For the text-containing cell, return its midpoint in (X, Y) coordinate format. 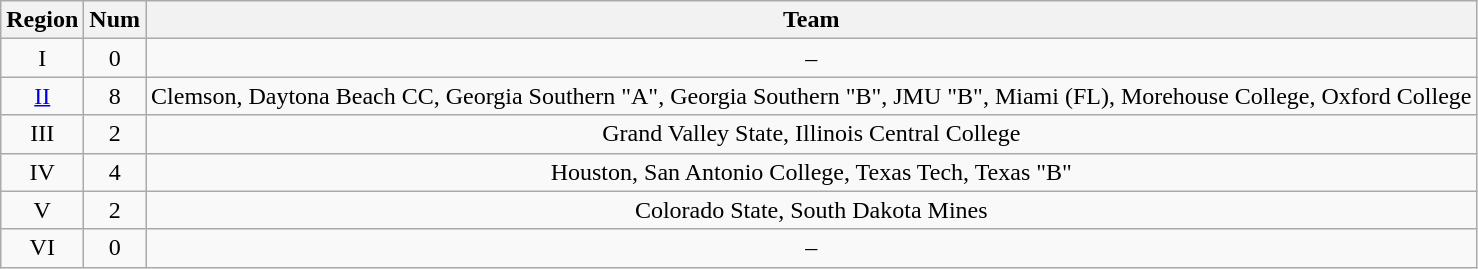
Region (42, 20)
III (42, 134)
V (42, 210)
4 (115, 172)
8 (115, 96)
II (42, 96)
IV (42, 172)
I (42, 58)
Houston, San Antonio College, Texas Tech, Texas "B" (812, 172)
Grand Valley State, Illinois Central College (812, 134)
Clemson, Daytona Beach CC, Georgia Southern "A", Georgia Southern "B", JMU "B", Miami (FL), Morehouse College, Oxford College (812, 96)
Num (115, 20)
VI (42, 248)
Colorado State, South Dakota Mines (812, 210)
Team (812, 20)
